From the cell containing the given text, extract its center point as [x, y] coordinate. 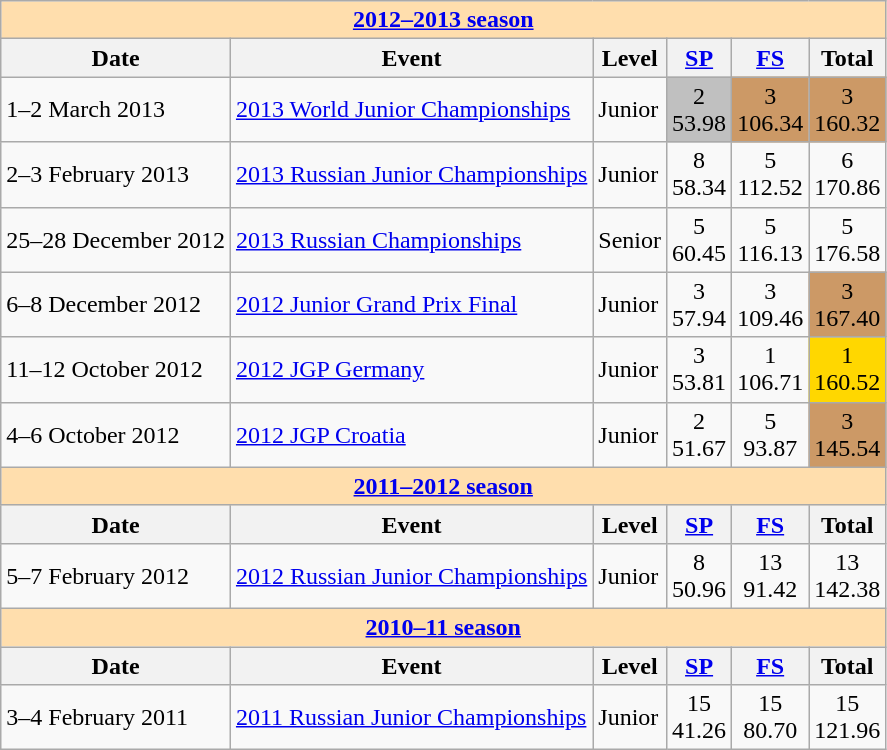
13 91.42 [770, 576]
5 116.13 [770, 240]
3 57.94 [700, 304]
8 58.34 [700, 174]
6–8 December 2012 [116, 304]
2013 World Junior Championships [411, 110]
2011 Russian Junior Championships [411, 718]
3 53.81 [700, 370]
2–3 February 2013 [116, 174]
11–12 October 2012 [116, 370]
3 109.46 [770, 304]
2 51.67 [700, 434]
5 176.58 [848, 240]
25–28 December 2012 [116, 240]
2013 Russian Championships [411, 240]
2010–11 season [444, 627]
5 112.52 [770, 174]
4–6 October 2012 [116, 434]
5 93.87 [770, 434]
2012 Junior Grand Prix Final [411, 304]
2013 Russian Junior Championships [411, 174]
1 106.71 [770, 370]
3 106.34 [770, 110]
Senior [630, 240]
5 60.45 [700, 240]
8 50.96 [700, 576]
13 142.38 [848, 576]
1 160.52 [848, 370]
5–7 February 2012 [116, 576]
2012 Russian Junior Championships [411, 576]
1–2 March 2013 [116, 110]
15 121.96 [848, 718]
3–4 February 2011 [116, 718]
2012–2013 season [444, 20]
2012 JGP Germany [411, 370]
2 53.98 [700, 110]
3 160.32 [848, 110]
6 170.86 [848, 174]
2012 JGP Croatia [411, 434]
15 80.70 [770, 718]
2011–2012 season [444, 486]
3 167.40 [848, 304]
15 41.26 [700, 718]
3 145.54 [848, 434]
